Pinpoint the cell where the given text exists, returning its [X, Y] midpoint coordinate. 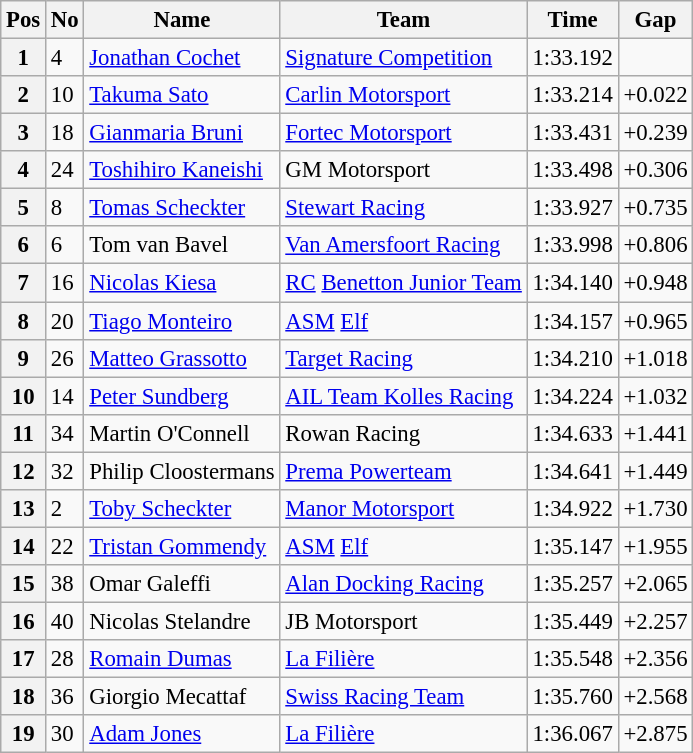
1:33.431 [572, 133]
1:35.147 [572, 546]
Gianmaria Bruni [182, 133]
Signature Competition [404, 58]
34 [65, 433]
Target Racing [404, 358]
+0.965 [656, 321]
GM Motorsport [404, 170]
9 [24, 358]
+2.875 [656, 734]
Swiss Racing Team [404, 697]
+0.022 [656, 95]
1:35.257 [572, 584]
1:34.224 [572, 396]
Tristan Gommendy [182, 546]
Time [572, 20]
AIL Team Kolles Racing [404, 396]
26 [65, 358]
1:34.140 [572, 283]
32 [65, 471]
22 [65, 546]
1:34.210 [572, 358]
RC Benetton Junior Team [404, 283]
Tiago Monteiro [182, 321]
Fortec Motorsport [404, 133]
+0.239 [656, 133]
1:34.633 [572, 433]
Alan Docking Racing [404, 584]
1:36.067 [572, 734]
1:33.498 [572, 170]
36 [65, 697]
+2.065 [656, 584]
Team [404, 20]
+0.806 [656, 245]
Jonathan Cochet [182, 58]
30 [65, 734]
1:33.192 [572, 58]
1:35.449 [572, 621]
24 [65, 170]
Manor Motorsport [404, 509]
1:33.927 [572, 208]
Name [182, 20]
Takuma Sato [182, 95]
28 [65, 659]
Nicolas Kiesa [182, 283]
1:33.998 [572, 245]
Toby Scheckter [182, 509]
Giorgio Mecattaf [182, 697]
13 [24, 509]
Adam Jones [182, 734]
1:34.157 [572, 321]
No [65, 20]
+2.356 [656, 659]
+2.257 [656, 621]
Prema Powerteam [404, 471]
1 [24, 58]
1:33.214 [572, 95]
+0.948 [656, 283]
20 [65, 321]
7 [24, 283]
+1.955 [656, 546]
+2.568 [656, 697]
Gap [656, 20]
+1.032 [656, 396]
Carlin Motorsport [404, 95]
+1.018 [656, 358]
Peter Sundberg [182, 396]
1:35.548 [572, 659]
Stewart Racing [404, 208]
Philip Cloostermans [182, 471]
+1.449 [656, 471]
1:34.922 [572, 509]
1:35.760 [572, 697]
38 [65, 584]
Toshihiro Kaneishi [182, 170]
Matteo Grassotto [182, 358]
3 [24, 133]
17 [24, 659]
Tomas Scheckter [182, 208]
Omar Galeffi [182, 584]
+1.730 [656, 509]
1:34.641 [572, 471]
JB Motorsport [404, 621]
15 [24, 584]
+0.735 [656, 208]
+0.306 [656, 170]
Tom van Bavel [182, 245]
Martin O'Connell [182, 433]
19 [24, 734]
Van Amersfoort Racing [404, 245]
Romain Dumas [182, 659]
Rowan Racing [404, 433]
11 [24, 433]
40 [65, 621]
12 [24, 471]
Pos [24, 20]
+1.441 [656, 433]
5 [24, 208]
Nicolas Stelandre [182, 621]
